Determine the (X, Y) coordinate at the center of the cell enclosing the given text.  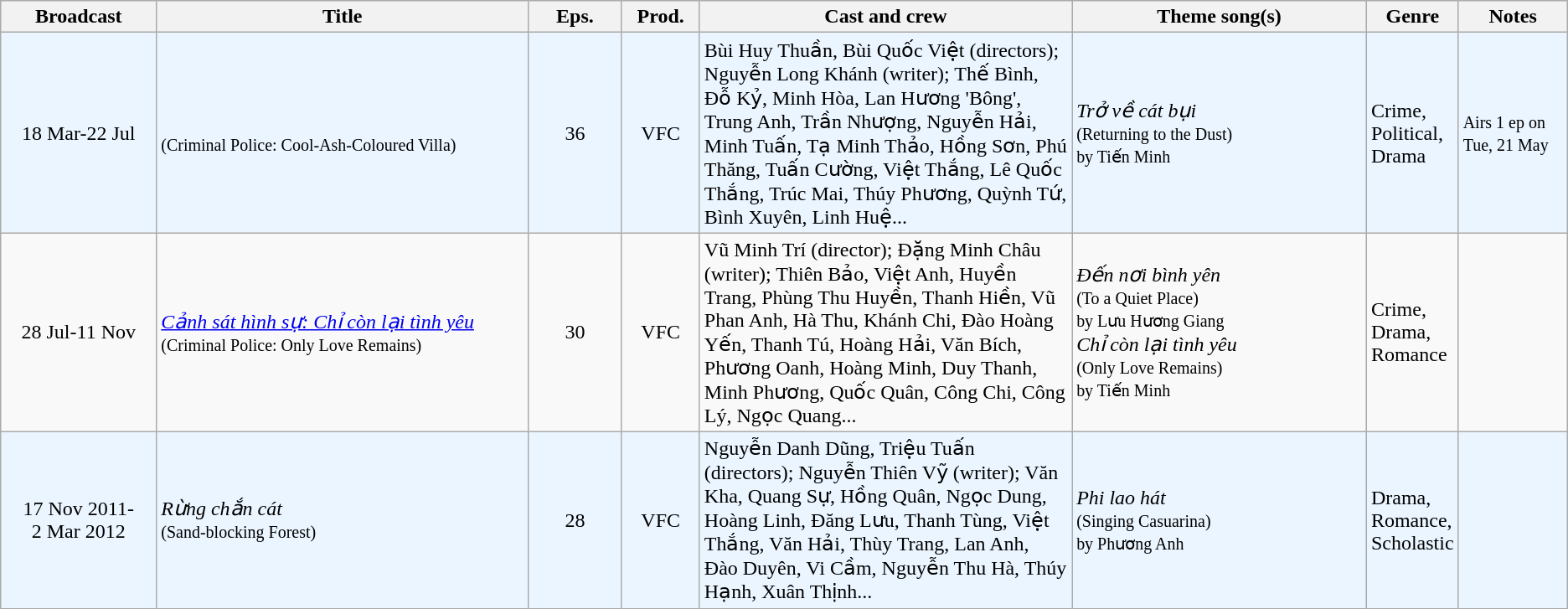
Phi lao hát (Singing Casuarina)by Phương Anh (1220, 519)
Cast and crew (885, 17)
28 Jul-11 Nov (79, 333)
Rừng chắn cát (Sand-blocking Forest) (343, 519)
Theme song(s) (1220, 17)
Đến nơi bình yên (To a Quiet Place)by Lưu Hương GiangChỉ còn lại tình yêu (Only Love Remains)by Tiến Minh (1220, 333)
28 (575, 519)
36 (575, 132)
Cảnh sát hình sự: Chỉ còn lại tình yêu (Criminal Police: Only Love Remains) (343, 333)
Prod. (660, 17)
(Criminal Police: Cool-Ash-Coloured Villa) (343, 132)
Airs 1 ep on Tue, 21 May (1513, 132)
17 Nov 2011-2 Mar 2012 (79, 519)
Trở về cát bụi(Returning to the Dust)by Tiến Minh (1220, 132)
Crime, Political, Drama (1412, 132)
18 Mar-22 Jul (79, 132)
Crime, Drama, Romance (1412, 333)
Genre (1412, 17)
Title (343, 17)
30 (575, 333)
Broadcast (79, 17)
Notes (1513, 17)
Eps. (575, 17)
Drama, Romance, Scholastic (1412, 519)
